Pinpoint the cell where the given text exists, returning its (X, Y) midpoint coordinate. 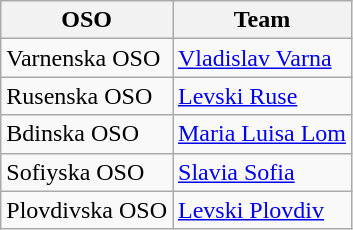
Slavia Sofia (262, 172)
Bdinska OSO (87, 134)
OSO (87, 20)
Levski Ruse (262, 96)
Sofiyska OSO (87, 172)
Rusenska OSO (87, 96)
Team (262, 20)
Levski Plovdiv (262, 210)
Plovdivska OSO (87, 210)
Vladislav Varna (262, 58)
Varnenska OSO (87, 58)
Maria Luisa Lom (262, 134)
